From the cell containing the given text, extract its center point as (x, y) coordinate. 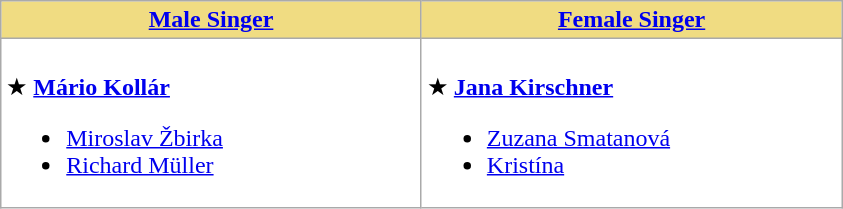
★ Jana KirschnerZuzana SmatanováKristína (632, 124)
Female Singer (632, 20)
★ Mário KollárMiroslav ŽbirkaRichard Müller (212, 124)
Male Singer (212, 20)
